Find where the given text appears and provide that cell's center as (X, Y) coordinate. 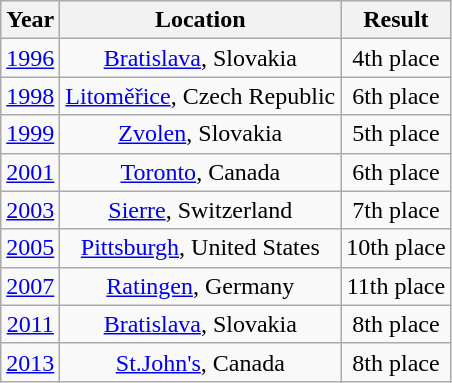
1998 (30, 96)
7th place (396, 210)
Sierre, Switzerland (200, 210)
Ratingen, Germany (200, 286)
1996 (30, 58)
2003 (30, 210)
St.John's, Canada (200, 362)
Pittsburgh, United States (200, 248)
10th place (396, 248)
5th place (396, 134)
Year (30, 20)
2011 (30, 324)
4th place (396, 58)
Zvolen, Slovakia (200, 134)
Result (396, 20)
2007 (30, 286)
11th place (396, 286)
2001 (30, 172)
1999 (30, 134)
Location (200, 20)
Litoměřice, Czech Republic (200, 96)
Toronto, Canada (200, 172)
2013 (30, 362)
2005 (30, 248)
